Pinpoint the cell where the given text exists, returning its (X, Y) midpoint coordinate. 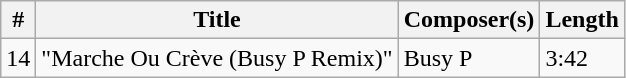
Busy P (469, 58)
Length (582, 20)
Composer(s) (469, 20)
# (18, 20)
"Marche Ou Crève (Busy P Remix)" (217, 58)
3:42 (582, 58)
14 (18, 58)
Title (217, 20)
